Pinpoint the cell where the given text exists, returning its [X, Y] midpoint coordinate. 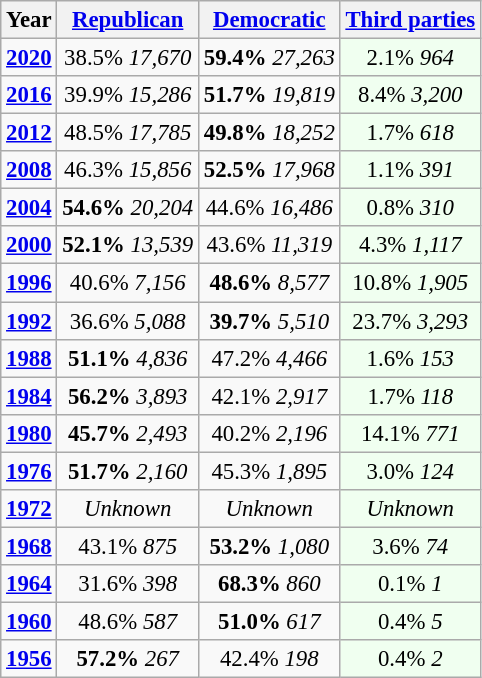
59.4% 27,263 [269, 58]
43.1% 875 [128, 546]
1968 [29, 546]
47.2% 4,466 [269, 358]
1.6% 153 [410, 358]
48.6% 8,577 [269, 283]
4.3% 1,117 [410, 245]
2000 [29, 245]
68.3% 860 [269, 584]
8.4% 3,200 [410, 95]
1992 [29, 321]
42.4% 198 [269, 659]
49.8% 18,252 [269, 133]
53.2% 1,080 [269, 546]
38.5% 17,670 [128, 58]
Year [29, 20]
48.6% 587 [128, 621]
10.8% 1,905 [410, 283]
44.6% 16,486 [269, 208]
40.2% 2,196 [269, 433]
2.1% 964 [410, 58]
51.7% 2,160 [128, 471]
48.5% 17,785 [128, 133]
2004 [29, 208]
2012 [29, 133]
31.6% 398 [128, 584]
0.4% 2 [410, 659]
51.7% 19,819 [269, 95]
23.7% 3,293 [410, 321]
1960 [29, 621]
56.2% 3,893 [128, 396]
1996 [29, 283]
1964 [29, 584]
52.5% 17,968 [269, 170]
3.6% 74 [410, 546]
1976 [29, 471]
57.2% 267 [128, 659]
0.8% 310 [410, 208]
1984 [29, 396]
1.7% 118 [410, 396]
1972 [29, 509]
2008 [29, 170]
1980 [29, 433]
2016 [29, 95]
54.6% 20,204 [128, 208]
40.6% 7,156 [128, 283]
Democratic [269, 20]
45.3% 1,895 [269, 471]
39.7% 5,510 [269, 321]
39.9% 15,286 [128, 95]
51.1% 4,836 [128, 358]
43.6% 11,319 [269, 245]
45.7% 2,493 [128, 433]
1.1% 391 [410, 170]
1.7% 618 [410, 133]
0.1% 1 [410, 584]
1988 [29, 358]
36.6% 5,088 [128, 321]
14.1% 771 [410, 433]
1956 [29, 659]
2020 [29, 58]
52.1% 13,539 [128, 245]
3.0% 124 [410, 471]
51.0% 617 [269, 621]
Republican [128, 20]
0.4% 5 [410, 621]
42.1% 2,917 [269, 396]
Third parties [410, 20]
46.3% 15,856 [128, 170]
